Locate the cell with the specified text and output its [X, Y] center coordinate. 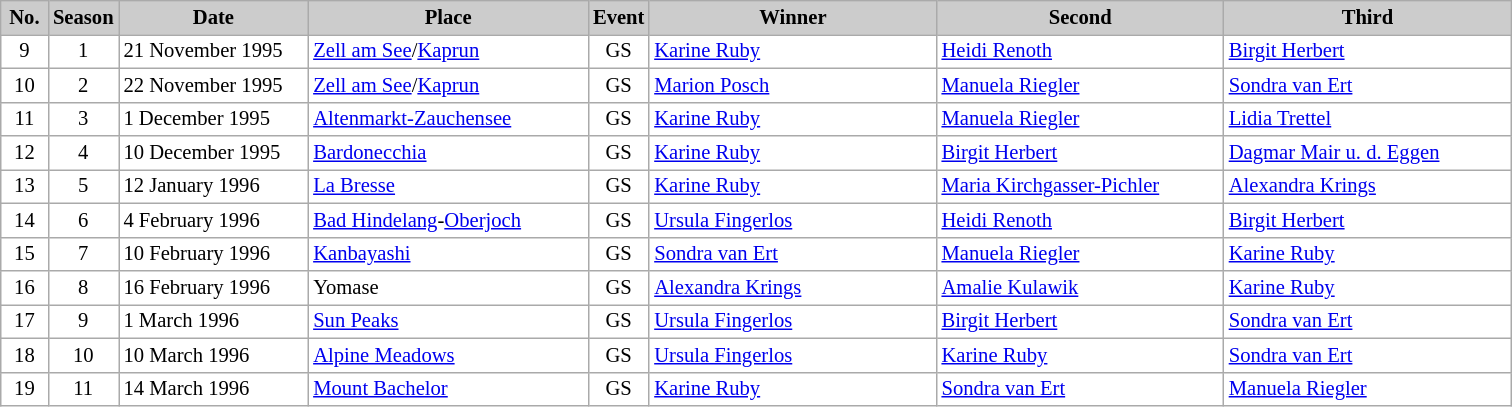
Dagmar Mair u. d. Eggen [1368, 153]
10 March 1996 [213, 355]
12 [24, 153]
4 February 1996 [213, 220]
22 November 1995 [213, 85]
Third [1368, 17]
Season [83, 17]
No. [24, 17]
7 [83, 254]
Kanbayashi [448, 254]
13 [24, 186]
1 [83, 51]
17 [24, 321]
Marion Posch [792, 85]
Bad Hindelang-Oberjoch [448, 220]
10 February 1996 [213, 254]
Alpine Meadows [448, 355]
Altenmarkt-Zauchensee [448, 119]
1 December 1995 [213, 119]
18 [24, 355]
14 March 1996 [213, 389]
Bardonecchia [448, 153]
16 [24, 287]
Winner [792, 17]
La Bresse [448, 186]
14 [24, 220]
8 [83, 287]
Date [213, 17]
Lidia Trettel [1368, 119]
Mount Bachelor [448, 389]
2 [83, 85]
5 [83, 186]
Yomase [448, 287]
6 [83, 220]
4 [83, 153]
12 January 1996 [213, 186]
Second [1080, 17]
Maria Kirchgasser-Pichler [1080, 186]
Amalie Kulawik [1080, 287]
15 [24, 254]
10 December 1995 [213, 153]
1 March 1996 [213, 321]
Sun Peaks [448, 321]
3 [83, 119]
19 [24, 389]
Event [618, 17]
Place [448, 17]
16 February 1996 [213, 287]
21 November 1995 [213, 51]
